From the cell containing the given text, extract its center point as [X, Y] coordinate. 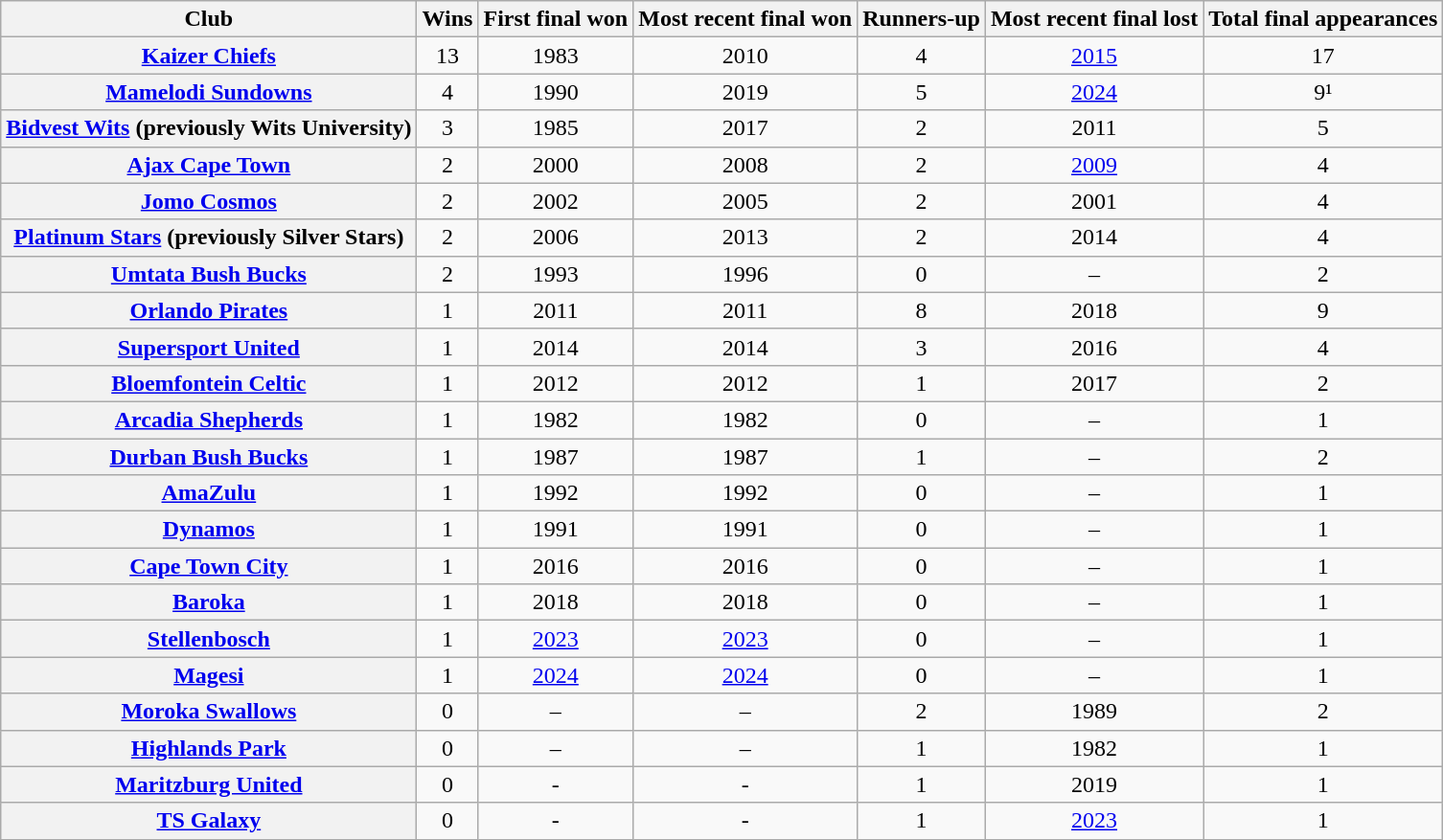
Jomo Cosmos [209, 201]
Umtata Bush Bucks [209, 274]
1989 [1094, 712]
Arcadia Shepherds [209, 420]
Durban Bush Bucks [209, 457]
13 [447, 56]
Orlando Pirates [209, 310]
2013 [745, 238]
TS Galaxy [209, 821]
2009 [1094, 165]
Mamelodi Sundowns [209, 92]
1985 [556, 128]
2015 [1094, 56]
1993 [556, 274]
Stellenbosch [209, 639]
2001 [1094, 201]
Highlands Park [209, 748]
Moroka Swallows [209, 712]
Wins [447, 19]
Ajax Cape Town [209, 165]
Cape Town City [209, 566]
Most recent final won [745, 19]
Club [209, 19]
9 [1323, 310]
Total final appearances [1323, 19]
Dynamos [209, 530]
2005 [745, 201]
Platinum Stars (previously Silver Stars) [209, 238]
Supersport United [209, 347]
2010 [745, 56]
Most recent final lost [1094, 19]
9¹ [1323, 92]
Bidvest Wits (previously Wits University) [209, 128]
1983 [556, 56]
Baroka [209, 602]
First final won [556, 19]
2000 [556, 165]
1990 [556, 92]
2002 [556, 201]
1996 [745, 274]
Kaizer Chiefs [209, 56]
Runners-up [922, 19]
8 [922, 310]
AmaZulu [209, 493]
Maritzburg United [209, 784]
2006 [556, 238]
2008 [745, 165]
Bloemfontein Celtic [209, 383]
Magesi [209, 675]
17 [1323, 56]
